Return the [x, y] coordinate for the center point of the cell that contains the specified text.  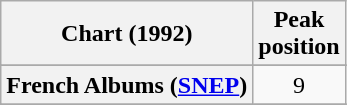
9 [299, 85]
Chart (1992) [127, 34]
French Albums (SNEP) [127, 85]
Peakposition [299, 34]
